Return [X, Y] of the center of cell containing provided text 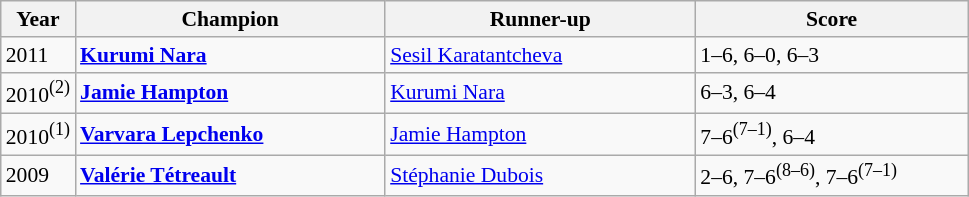
2010(1) [38, 134]
1–6, 6–0, 6–3 [832, 55]
2–6, 7–6(8–6), 7–6(7–1) [832, 176]
Score [832, 19]
2010(2) [38, 92]
Runner-up [540, 19]
Champion [230, 19]
7–6(7–1), 6–4 [832, 134]
6–3, 6–4 [832, 92]
2011 [38, 55]
Valérie Tétreault [230, 176]
Stéphanie Dubois [540, 176]
Sesil Karatantcheva [540, 55]
Year [38, 19]
2009 [38, 176]
Varvara Lepchenko [230, 134]
